Capture the cell that displays the provided text and extract its [X, Y] central coordinate. 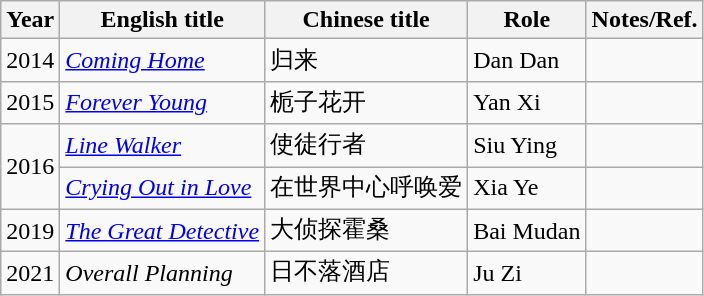
2015 [30, 102]
Dan Dan [527, 60]
2016 [30, 166]
Ju Zi [527, 274]
2021 [30, 274]
归来 [366, 60]
Crying Out in Love [162, 188]
日不落酒店 [366, 274]
Siu Ying [527, 146]
在世界中心呼唤爱 [366, 188]
Role [527, 20]
2019 [30, 230]
Yan Xi [527, 102]
Forever Young [162, 102]
Year [30, 20]
Notes/Ref. [644, 20]
Line Walker [162, 146]
The Great Detective [162, 230]
使徒行者 [366, 146]
大侦探霍桑 [366, 230]
Coming Home [162, 60]
English title [162, 20]
2014 [30, 60]
Bai Mudan [527, 230]
Xia Ye [527, 188]
栀子花开 [366, 102]
Chinese title [366, 20]
Overall Planning [162, 274]
